Output the [X, Y] coordinate of the center of the cell containing the given text.  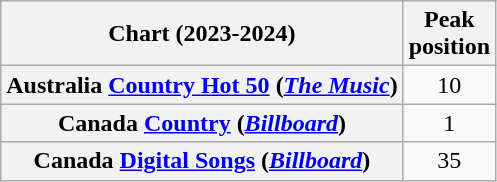
Peakposition [449, 34]
35 [449, 161]
Canada Digital Songs (Billboard) [202, 161]
1 [449, 123]
10 [449, 85]
Australia Country Hot 50 (The Music) [202, 85]
Canada Country (Billboard) [202, 123]
Chart (2023-2024) [202, 34]
